Extract the [x, y] coordinate from the center of the cell holding the provided text.  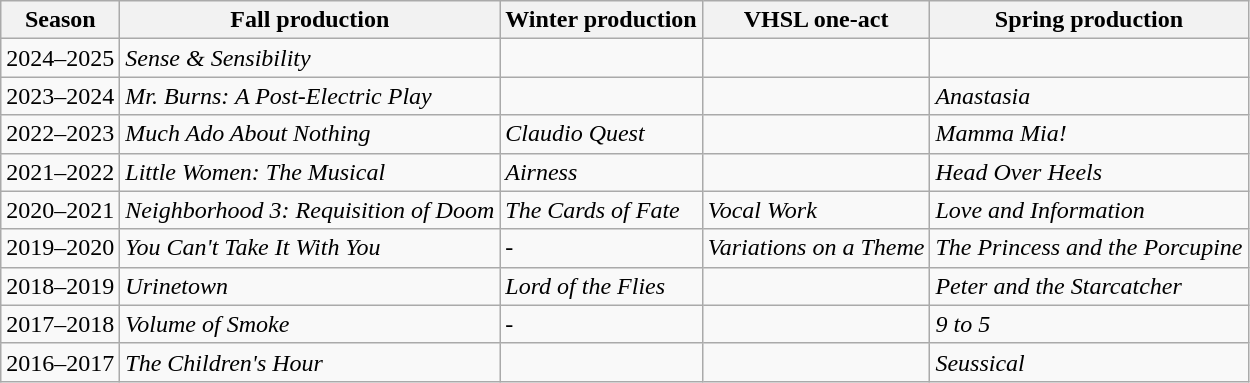
Much Ado About Nothing [310, 134]
Lord of the Flies [601, 286]
Seussical [1089, 362]
Mr. Burns: A Post-Electric Play [310, 96]
Sense & Sensibility [310, 58]
Volume of Smoke [310, 324]
2016–2017 [60, 362]
2018–2019 [60, 286]
2021–2022 [60, 172]
Neighborhood 3: Requisition of Doom [310, 210]
Spring production [1089, 20]
You Can't Take It With You [310, 248]
The Cards of Fate [601, 210]
Season [60, 20]
Fall production [310, 20]
Vocal Work [816, 210]
Claudio Quest [601, 134]
Anastasia [1089, 96]
Urinetown [310, 286]
2024–2025 [60, 58]
Love and Information [1089, 210]
2017–2018 [60, 324]
The Princess and the Porcupine [1089, 248]
Peter and the Starcatcher [1089, 286]
The Children's Hour [310, 362]
Airness [601, 172]
2022–2023 [60, 134]
2020–2021 [60, 210]
VHSL one-act [816, 20]
Variations on a Theme [816, 248]
2023–2024 [60, 96]
9 to 5 [1089, 324]
Winter production [601, 20]
Head Over Heels [1089, 172]
Little Women: The Musical [310, 172]
Mamma Mia! [1089, 134]
2019–2020 [60, 248]
